Return (X, Y) of the center of cell containing provided text 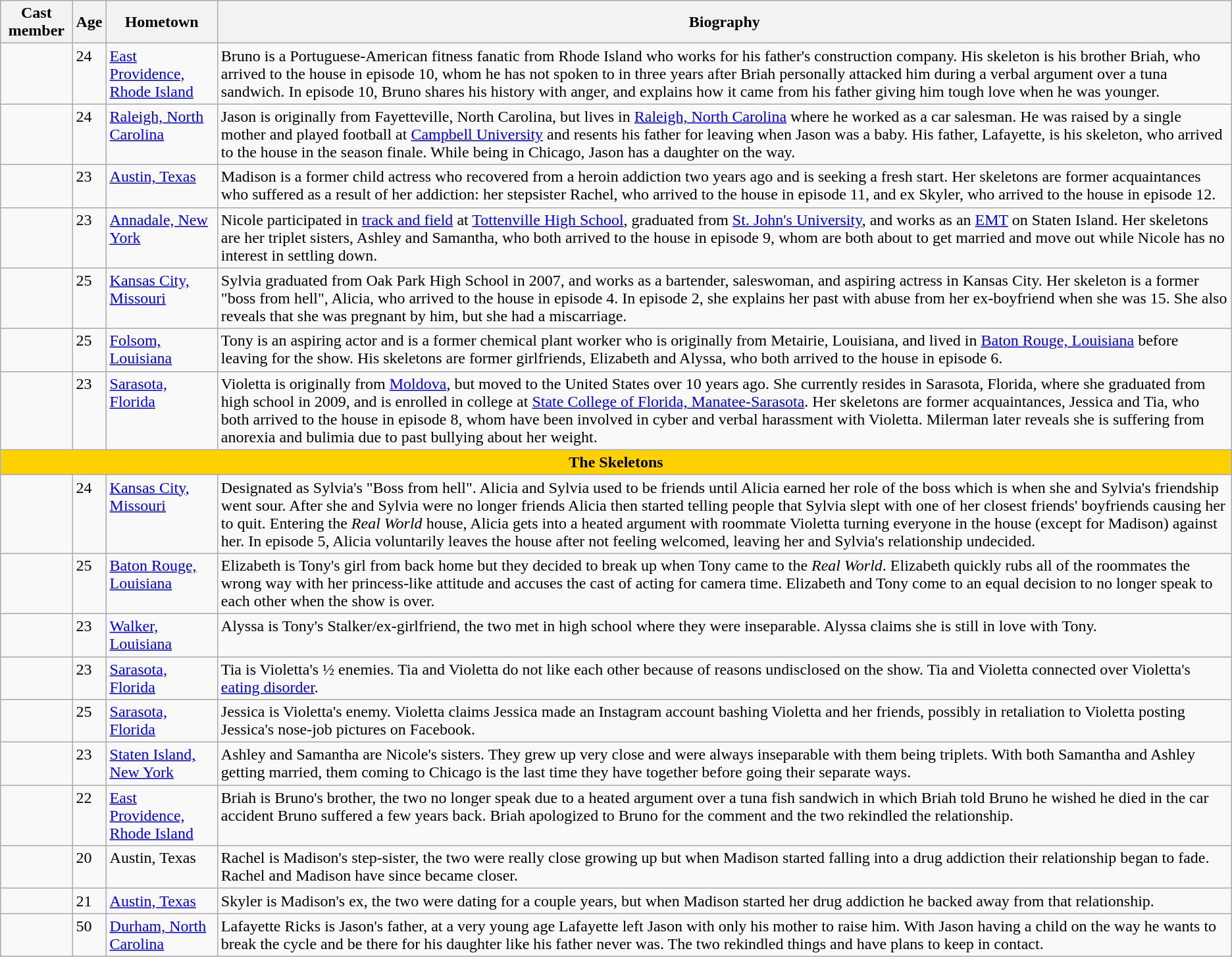
Annadale, New York (162, 238)
The Skeletons (616, 462)
Skyler is Madison's ex, the two were dating for a couple years, but when Madison started her drug addiction he backed away from that relationship. (724, 901)
21 (90, 901)
Durham, North Carolina (162, 935)
Biography (724, 22)
20 (90, 867)
Walker, Louisiana (162, 634)
Staten Island, New York (162, 763)
Age (90, 22)
Raleigh, North Carolina (162, 134)
Folsom, Louisiana (162, 350)
22 (90, 815)
50 (90, 935)
Alyssa is Tony's Stalker/ex-girlfriend, the two met in high school where they were inseparable. Alyssa claims she is still in love with Tony. (724, 634)
Baton Rouge, Louisiana (162, 583)
Hometown (162, 22)
Cast member (37, 22)
